Pinpoint the cell where the given text exists, returning its [X, Y] midpoint coordinate. 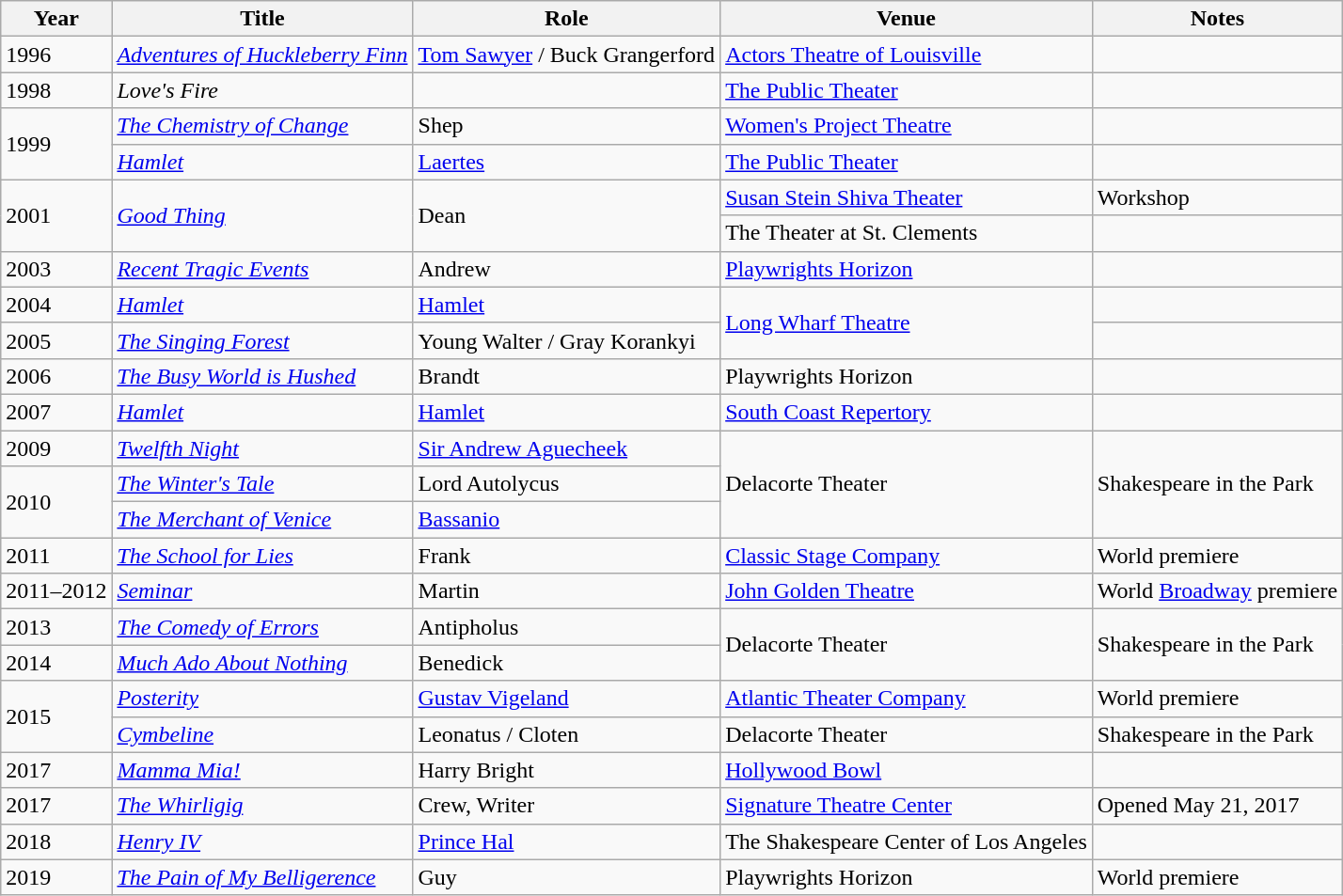
2005 [56, 340]
Good Thing [262, 215]
Henry IV [262, 841]
2009 [56, 448]
The Merchant of Venice [262, 520]
Adventures of Huckleberry Finn [262, 55]
Love's Fire [262, 90]
2006 [56, 376]
Twelfth Night [262, 448]
Much Ado About Nothing [262, 663]
The Pain of My Belligerence [262, 877]
1998 [56, 90]
2011 [56, 556]
2003 [56, 269]
Posterity [262, 699]
Venue [907, 19]
John Golden Theatre [907, 591]
The Singing Forest [262, 340]
2010 [56, 502]
Young Walter / Gray Korankyi [566, 340]
Laertes [566, 162]
Martin [566, 591]
2004 [56, 305]
The Theater at St. Clements [907, 233]
South Coast Repertory [907, 412]
Notes [1217, 19]
Crew, Writer [566, 806]
Leonatus / Cloten [566, 734]
Andrew [566, 269]
2018 [56, 841]
2015 [56, 716]
The School for Lies [262, 556]
Signature Theatre Center [907, 806]
Susan Stein Shiva Theater [907, 197]
2007 [56, 412]
Hollywood Bowl [907, 770]
Bassanio [566, 520]
2001 [56, 215]
Long Wharf Theatre [907, 322]
Harry Bright [566, 770]
Prince Hal [566, 841]
2019 [56, 877]
Gustav Vigeland [566, 699]
The Busy World is Hushed [262, 376]
Shep [566, 126]
The Winter's Tale [262, 484]
2011–2012 [56, 591]
Actors Theatre of Louisville [907, 55]
Women's Project Theatre [907, 126]
The Chemistry of Change [262, 126]
Workshop [1217, 197]
2013 [56, 627]
Year [56, 19]
Atlantic Theater Company [907, 699]
The Whirligig [262, 806]
The Shakespeare Center of Los Angeles [907, 841]
Role [566, 19]
Antipholus [566, 627]
Cymbeline [262, 734]
Brandt [566, 376]
Tom Sawyer / Buck Grangerford [566, 55]
Seminar [262, 591]
Recent Tragic Events [262, 269]
1996 [56, 55]
Opened May 21, 2017 [1217, 806]
Benedick [566, 663]
The Comedy of Errors [262, 627]
2014 [56, 663]
Mamma Mia! [262, 770]
Frank [566, 556]
Lord Autolycus [566, 484]
Dean [566, 215]
Classic Stage Company [907, 556]
Guy [566, 877]
World Broadway premiere [1217, 591]
Sir Andrew Aguecheek [566, 448]
Title [262, 19]
1999 [56, 144]
